From the cell containing the given text, extract its center point as (x, y) coordinate. 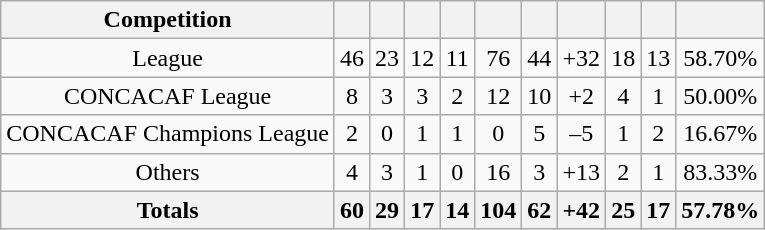
+32 (582, 58)
+42 (582, 210)
44 (540, 58)
60 (352, 210)
29 (388, 210)
+2 (582, 96)
23 (388, 58)
18 (624, 58)
–5 (582, 134)
10 (540, 96)
57.78% (720, 210)
8 (352, 96)
83.33% (720, 172)
16 (498, 172)
104 (498, 210)
+13 (582, 172)
50.00% (720, 96)
Competition (168, 20)
14 (458, 210)
58.70% (720, 58)
Totals (168, 210)
5 (540, 134)
Others (168, 172)
CONCACAF League (168, 96)
League (168, 58)
62 (540, 210)
16.67% (720, 134)
25 (624, 210)
CONCACAF Champions League (168, 134)
13 (658, 58)
76 (498, 58)
46 (352, 58)
11 (458, 58)
